Extract the [x, y] coordinate from the center of the cell holding the provided text.  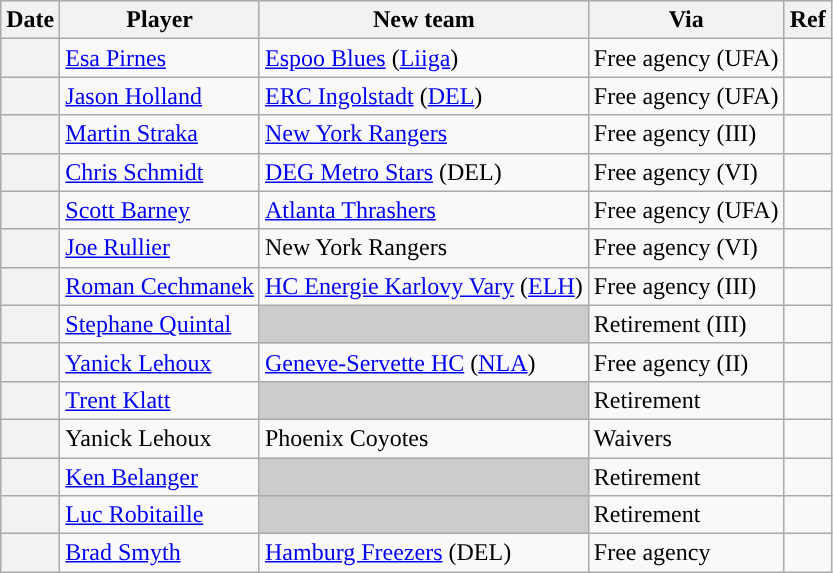
Ref [808, 20]
Via [686, 20]
Scott Barney [160, 210]
Brad Smyth [160, 553]
Waivers [686, 438]
Ken Belanger [160, 477]
ERC Ingolstadt (DEL) [424, 96]
Trent Klatt [160, 400]
Geneve-Servette HC (NLA) [424, 362]
New team [424, 20]
Espoo Blues (Liiga) [424, 58]
Chris Schmidt [160, 172]
Phoenix Coyotes [424, 438]
DEG Metro Stars (DEL) [424, 172]
Retirement (III) [686, 324]
HC Energie Karlovy Vary (ELH) [424, 286]
Roman Cechmanek [160, 286]
Martin Straka [160, 134]
Luc Robitaille [160, 515]
Hamburg Freezers (DEL) [424, 553]
Jason Holland [160, 96]
Esa Pirnes [160, 58]
Free agency (II) [686, 362]
Player [160, 20]
Free agency [686, 553]
Joe Rullier [160, 248]
Date [30, 20]
Atlanta Thrashers [424, 210]
Stephane Quintal [160, 324]
